Determine the (x, y) coordinate at the center of the cell enclosing the given text.  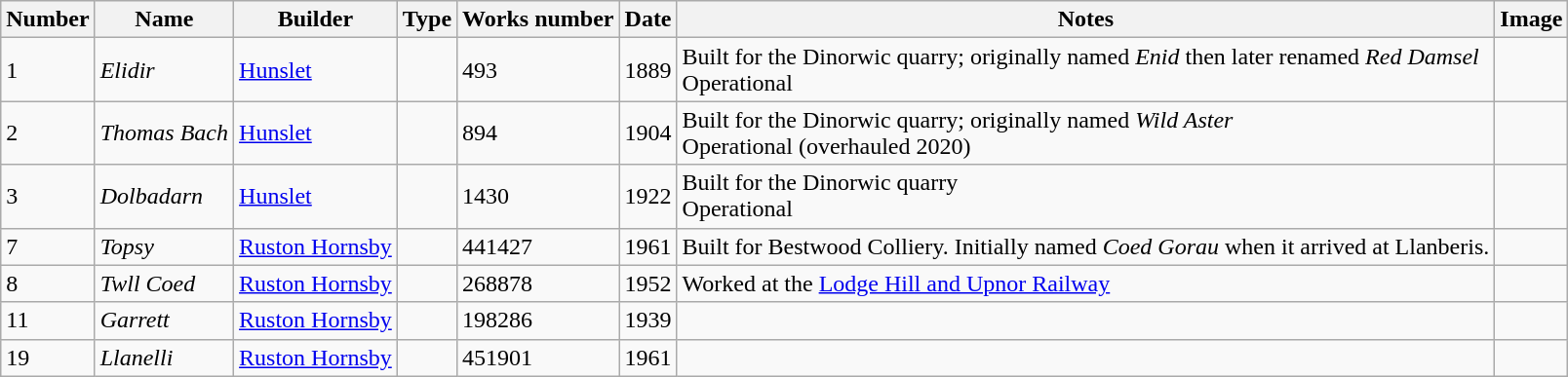
19 (48, 358)
8 (48, 283)
3 (48, 197)
Builder (316, 19)
Date (647, 19)
1889 (647, 70)
Worked at the Lodge Hill and Upnor Railway (1086, 283)
Built for the Dinorwic quarryOperational (1086, 197)
2 (48, 132)
493 (538, 70)
Built for Bestwood Colliery. Initially named Coed Gorau when it arrived at Llanberis. (1086, 246)
Built for the Dinorwic quarry; originally named Wild AsterOperational (overhauled 2020) (1086, 132)
Type (427, 19)
1952 (647, 283)
198286 (538, 320)
Llanelli (164, 358)
11 (48, 320)
Elidir (164, 70)
894 (538, 132)
Twll Coed (164, 283)
441427 (538, 246)
1904 (647, 132)
Topsy (164, 246)
451901 (538, 358)
Built for the Dinorwic quarry; originally named Enid then later renamed Red DamselOperational (1086, 70)
Works number (538, 19)
Garrett (164, 320)
Thomas Bach (164, 132)
7 (48, 246)
Image (1531, 19)
Name (164, 19)
Dolbadarn (164, 197)
268878 (538, 283)
1 (48, 70)
1430 (538, 197)
Number (48, 19)
Notes (1086, 19)
1939 (647, 320)
1922 (647, 197)
